Output the [x, y] coordinate of the center of the cell containing the given text.  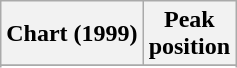
Peakposition [189, 34]
Chart (1999) [72, 34]
